Locate the cell with the specified text and output its [x, y] center coordinate. 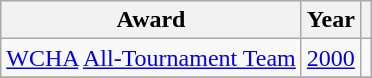
Year [330, 20]
Award [152, 20]
2000 [330, 58]
WCHA All-Tournament Team [152, 58]
